Extract the (x, y) coordinate from the center of the cell holding the provided text.  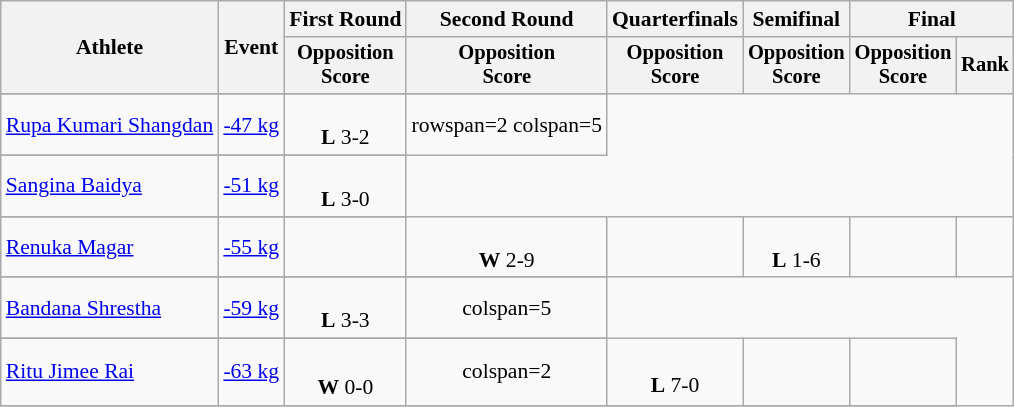
Final (932, 19)
Renuka Magar (110, 248)
L 3-3 (345, 308)
-63 kg (251, 372)
Second Round (506, 19)
Bandana Shrestha (110, 308)
Rupa Kumari Shangdan (110, 124)
rowspan=2 colspan=5 (506, 124)
colspan=2 (506, 372)
-51 kg (251, 186)
W 0-0 (345, 372)
Quarterfinals (675, 19)
L 7-0 (675, 372)
colspan=5 (506, 308)
Semifinal (796, 19)
L 3-2 (345, 124)
Rank (985, 66)
Event (251, 48)
First Round (345, 19)
Sangina Baidya (110, 186)
Ritu Jimee Rai (110, 372)
Athlete (110, 48)
L 1-6 (796, 248)
-55 kg (251, 248)
-47 kg (251, 124)
W 2-9 (506, 248)
-59 kg (251, 308)
L 3-0 (345, 186)
